Identify which cell holds the provided text, then report its [X, Y] central coordinate. 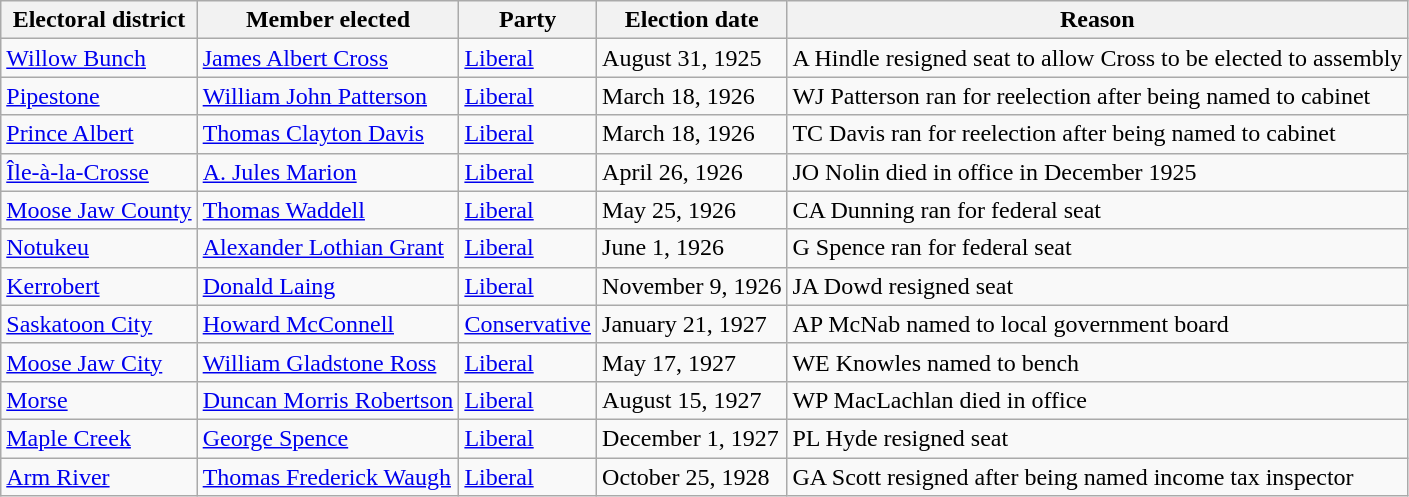
Morse [99, 400]
A Hindle resigned seat to allow Cross to be elected to assembly [1098, 58]
Thomas Waddell [328, 210]
WJ Patterson ran for reelection after being named to cabinet [1098, 96]
Duncan Morris Robertson [328, 400]
PL Hyde resigned seat [1098, 438]
Prince Albert [99, 134]
TC Davis ran for reelection after being named to cabinet [1098, 134]
GA Scott resigned after being named income tax inspector [1098, 477]
Moose Jaw City [99, 362]
Thomas Clayton Davis [328, 134]
November 9, 1926 [692, 286]
WE Knowles named to bench [1098, 362]
May 17, 1927 [692, 362]
Saskatoon City [99, 324]
William Gladstone Ross [328, 362]
A. Jules Marion [328, 172]
Thomas Frederick Waugh [328, 477]
Party [528, 20]
August 15, 1927 [692, 400]
G Spence ran for federal seat [1098, 248]
Howard McConnell [328, 324]
CA Dunning ran for federal seat [1098, 210]
August 31, 1925 [692, 58]
Electoral district [99, 20]
Notukeu [99, 248]
Donald Laing [328, 286]
William John Patterson [328, 96]
Conservative [528, 324]
Reason [1098, 20]
May 25, 1926 [692, 210]
JO Nolin died in office in December 1925 [1098, 172]
Kerrobert [99, 286]
Election date [692, 20]
Maple Creek [99, 438]
AP McNab named to local government board [1098, 324]
WP MacLachlan died in office [1098, 400]
Arm River [99, 477]
George Spence [328, 438]
October 25, 1928 [692, 477]
JA Dowd resigned seat [1098, 286]
January 21, 1927 [692, 324]
June 1, 1926 [692, 248]
Willow Bunch [99, 58]
Île-à-la-Crosse [99, 172]
James Albert Cross [328, 58]
April 26, 1926 [692, 172]
December 1, 1927 [692, 438]
Pipestone [99, 96]
Member elected [328, 20]
Moose Jaw County [99, 210]
Alexander Lothian Grant [328, 248]
